Return the (X, Y) coordinate for the center point of the cell that contains the specified text.  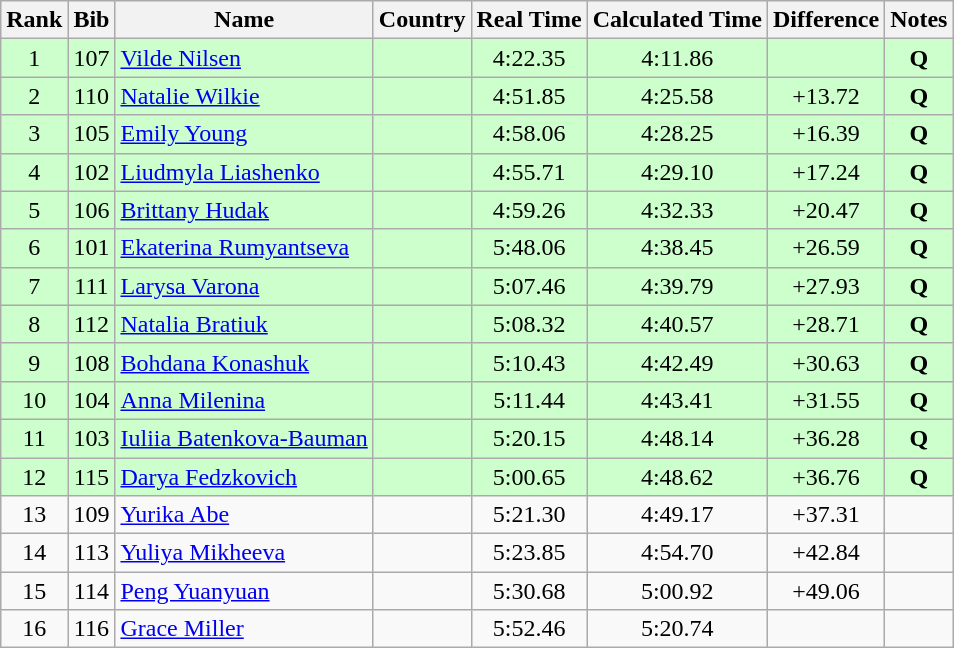
Difference (826, 20)
Yuliya Mikheeva (244, 553)
4:25.58 (677, 96)
4:49.17 (677, 515)
5:00.65 (529, 477)
116 (92, 629)
Name (244, 20)
Real Time (529, 20)
5:48.06 (529, 248)
Vilde Nilsen (244, 58)
6 (34, 248)
1 (34, 58)
4:28.25 (677, 134)
+49.06 (826, 591)
5:23.85 (529, 553)
Calculated Time (677, 20)
4:22.35 (529, 58)
9 (34, 362)
112 (92, 324)
Rank (34, 20)
111 (92, 286)
3 (34, 134)
4 (34, 172)
106 (92, 210)
16 (34, 629)
4:51.85 (529, 96)
Larysa Varona (244, 286)
Darya Fedzkovich (244, 477)
Natalia Bratiuk (244, 324)
4:42.49 (677, 362)
+17.24 (826, 172)
8 (34, 324)
Bohdana Konashuk (244, 362)
101 (92, 248)
4:54.70 (677, 553)
+26.59 (826, 248)
5:20.15 (529, 438)
+36.76 (826, 477)
+28.71 (826, 324)
4:58.06 (529, 134)
5:11.44 (529, 400)
14 (34, 553)
113 (92, 553)
Bib (92, 20)
Yurika Abe (244, 515)
5 (34, 210)
5:20.74 (677, 629)
Iuliia Batenkova-Bauman (244, 438)
Notes (919, 20)
+27.93 (826, 286)
4:55.71 (529, 172)
+20.47 (826, 210)
4:48.14 (677, 438)
+36.28 (826, 438)
5:10.43 (529, 362)
11 (34, 438)
+42.84 (826, 553)
Natalie Wilkie (244, 96)
115 (92, 477)
10 (34, 400)
15 (34, 591)
110 (92, 96)
5:08.32 (529, 324)
4:59.26 (529, 210)
105 (92, 134)
4:43.41 (677, 400)
+30.63 (826, 362)
13 (34, 515)
114 (92, 591)
+37.31 (826, 515)
4:40.57 (677, 324)
Country (422, 20)
4:29.10 (677, 172)
Anna Milenina (244, 400)
5:07.46 (529, 286)
Grace Miller (244, 629)
109 (92, 515)
4:32.33 (677, 210)
4:39.79 (677, 286)
104 (92, 400)
Peng Yuanyuan (244, 591)
+13.72 (826, 96)
7 (34, 286)
107 (92, 58)
102 (92, 172)
+16.39 (826, 134)
+31.55 (826, 400)
5:21.30 (529, 515)
5:52.46 (529, 629)
4:38.45 (677, 248)
Brittany Hudak (244, 210)
5:30.68 (529, 591)
Ekaterina Rumyantseva (244, 248)
103 (92, 438)
2 (34, 96)
Liudmyla Liashenko (244, 172)
108 (92, 362)
12 (34, 477)
5:00.92 (677, 591)
4:48.62 (677, 477)
Emily Young (244, 134)
4:11.86 (677, 58)
